Determine the (x, y) coordinate at the center of the cell enclosing the given text.  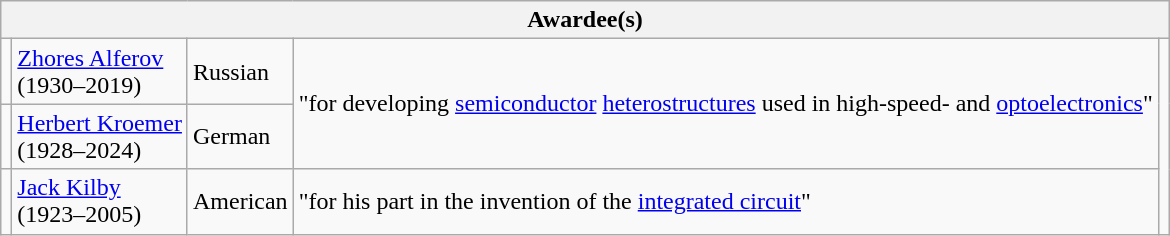
"for his part in the invention of the integrated circuit" (726, 202)
"for developing semiconductor heterostructures used in high-speed- and optoelectronics" (726, 104)
Jack Kilby(1923–2005) (100, 202)
American (240, 202)
Awardee(s) (586, 20)
Herbert Kroemer(1928–2024) (100, 136)
Zhores Alferov(1930–2019) (100, 72)
German (240, 136)
Russian (240, 72)
